Identify which cell holds the provided text, then report its (X, Y) central coordinate. 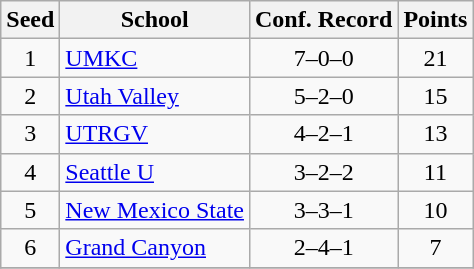
3–3–1 (323, 210)
Conf. Record (323, 20)
4 (30, 172)
15 (436, 96)
UMKC (155, 58)
3–2–2 (323, 172)
Grand Canyon (155, 248)
21 (436, 58)
5–2–0 (323, 96)
Utah Valley (155, 96)
13 (436, 134)
11 (436, 172)
Seed (30, 20)
School (155, 20)
4–2–1 (323, 134)
Points (436, 20)
1 (30, 58)
10 (436, 210)
3 (30, 134)
5 (30, 210)
7 (436, 248)
Seattle U (155, 172)
2 (30, 96)
UTRGV (155, 134)
7–0–0 (323, 58)
2–4–1 (323, 248)
New Mexico State (155, 210)
6 (30, 248)
